Find where the given text appears and provide that cell's center as (X, Y) coordinate. 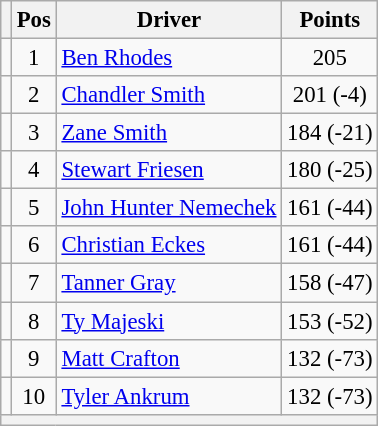
Tyler Ankrum (169, 396)
2 (34, 95)
Ben Rhodes (169, 58)
5 (34, 208)
Christian Eckes (169, 245)
4 (34, 170)
Matt Crafton (169, 358)
205 (330, 58)
John Hunter Nemechek (169, 208)
Chandler Smith (169, 95)
180 (-25) (330, 170)
201 (-4) (330, 95)
Ty Majeski (169, 321)
9 (34, 358)
Driver (169, 20)
Tanner Gray (169, 283)
8 (34, 321)
3 (34, 133)
Points (330, 20)
1 (34, 58)
153 (-52) (330, 321)
Stewart Friesen (169, 170)
184 (-21) (330, 133)
6 (34, 245)
Pos (34, 20)
10 (34, 396)
7 (34, 283)
Zane Smith (169, 133)
158 (-47) (330, 283)
